Return the [X, Y] coordinate for the center point of the cell that contains the specified text.  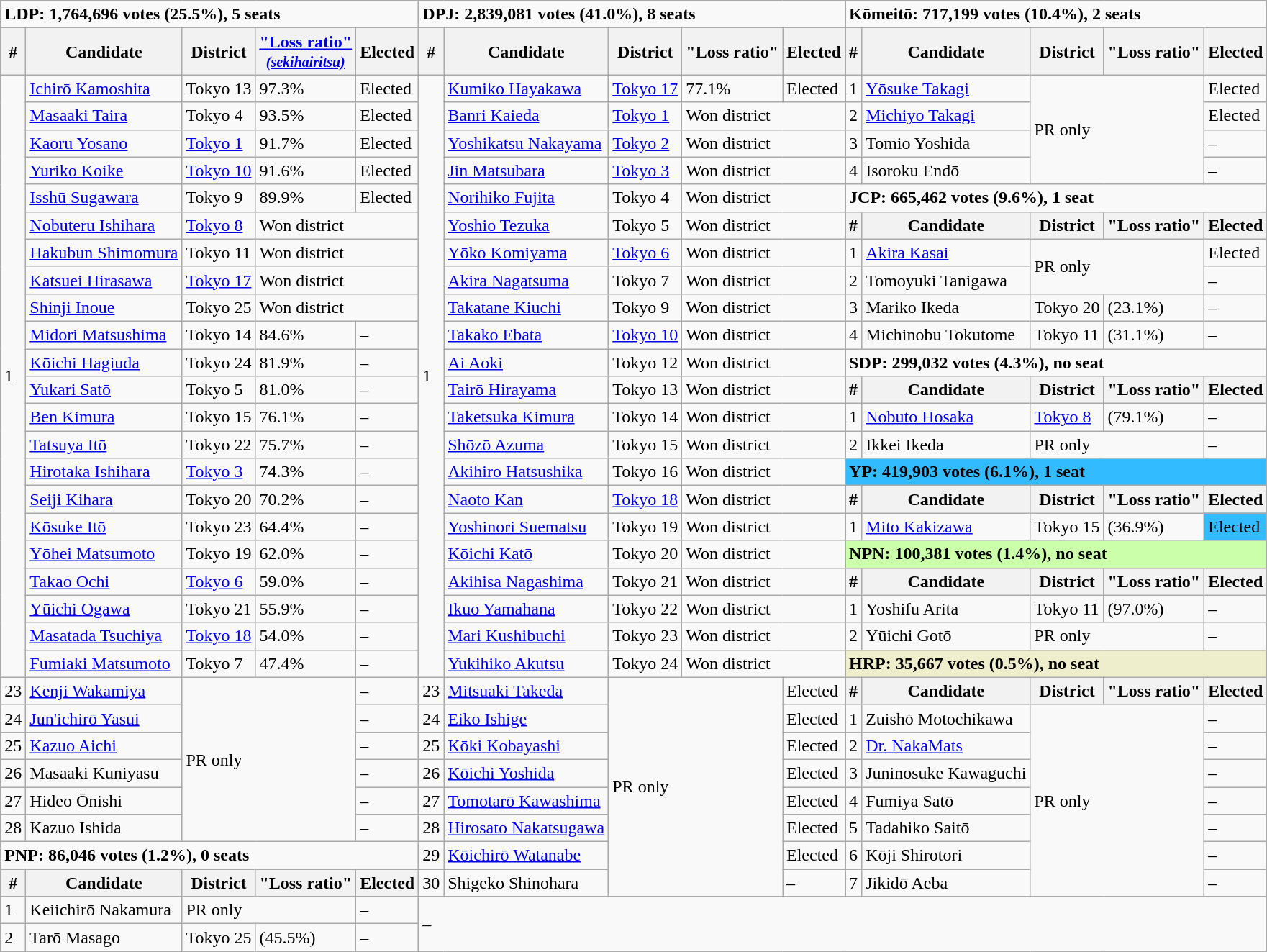
Banri Kaieda [527, 116]
Tomotarō Kawashima [527, 801]
Michinobu Tokutome [946, 335]
Jin Matsubara [527, 171]
Kazuo Aichi [104, 745]
Fumiya Satō [946, 801]
Isoroku Endō [946, 171]
Yōsuke Takagi [946, 89]
Mitsuaki Takeda [527, 691]
Masaaki Taira [104, 116]
Kōji Shirotori [946, 856]
SDP: 299,032 votes (4.3%), no seat [1056, 362]
Kazuo Ishida [104, 828]
93.5% [306, 116]
DPJ: 2,839,081 votes (41.0%), 8 seats [632, 14]
Seiji Kihara [104, 499]
HRP: 35,667 votes (0.5%), no seat [1056, 663]
"Loss ratio"(sekihairitsu) [306, 52]
Nobuteru Ishihara [104, 225]
Katsuei Hirasawa [104, 280]
(23.1%) [1154, 307]
Tomio Yoshida [946, 143]
Jikidō Aeba [946, 883]
6 [853, 856]
Yūichi Gotō [946, 636]
Akira Nagatsuma [527, 280]
(36.9%) [1154, 527]
Tokyo 16 [645, 472]
Tokyo 12 [645, 362]
Shōzō Azuma [527, 445]
Mito Kakizawa [946, 527]
Kōmeitō: 717,199 votes (10.4%), 2 seats [1056, 14]
77.1% [732, 89]
Nobuto Hosaka [946, 417]
Yukihiko Akutsu [527, 663]
Fumiaki Matsumoto [104, 663]
Taketsuka Kimura [527, 417]
(31.1%) [1154, 335]
Dr. NakaMats [946, 745]
Akira Kasai [946, 253]
Kōsuke Itō [104, 527]
Kōki Kobayashi [527, 745]
Ben Kimura [104, 417]
Yūichi Ogawa [104, 609]
81.9% [306, 362]
75.7% [306, 445]
Shigeko Shinohara [527, 883]
(97.0%) [1154, 609]
Yuriko Koike [104, 171]
NPN: 100,381 votes (1.4%), no seat [1056, 554]
Tairō Hirayama [527, 390]
74.3% [306, 472]
Ikkei Ikeda [946, 445]
Tadahiko Saitō [946, 828]
Kaoru Yosano [104, 143]
55.9% [306, 609]
47.4% [306, 663]
Akihiro Hatsushika [527, 472]
Michiyo Takagi [946, 116]
Tarō Masago [104, 938]
Naoto Kan [527, 499]
JCP: 665,462 votes (9.6%), 1 seat [1056, 198]
Yoshinori Suematsu [527, 527]
Ikuo Yamahana [527, 609]
91.6% [306, 171]
Hirotaka Ishihara [104, 472]
Jun'ichirō Yasui [104, 718]
Midori Matsushima [104, 335]
89.9% [306, 198]
97.3% [306, 89]
7 [853, 883]
Kumiko Hayakawa [527, 89]
91.7% [306, 143]
Kōichirō Watanabe [527, 856]
62.0% [306, 554]
Isshū Sugawara [104, 198]
Yoshifu Arita [946, 609]
Kōichi Katō [527, 554]
Keiichirō Nakamura [104, 910]
Masaaki Kuniyasu [104, 773]
Hideo Ōnishi [104, 801]
64.4% [306, 527]
Yukari Satō [104, 390]
Takao Ochi [104, 581]
Ai Aoki [527, 362]
Yōhei Matsumoto [104, 554]
Shinji Inoue [104, 307]
Masatada Tsuchiya [104, 636]
Mariko Ikeda [946, 307]
Takako Ebata [527, 335]
30 [432, 883]
84.6% [306, 335]
81.0% [306, 390]
Hakubun Shimomura [104, 253]
54.0% [306, 636]
Juninosuke Kawaguchi [946, 773]
Akihisa Nagashima [527, 581]
PNP: 86,046 votes (1.2%), 0 seats [210, 856]
(79.1%) [1154, 417]
LDP: 1,764,696 votes (25.5%), 5 seats [210, 14]
(45.5%) [306, 938]
Kenji Wakamiya [104, 691]
YP: 419,903 votes (6.1%), 1 seat [1056, 472]
Takatane Kiuchi [527, 307]
5 [853, 828]
70.2% [306, 499]
Tomoyuki Tanigawa [946, 280]
Yōko Komiyama [527, 253]
29 [432, 856]
76.1% [306, 417]
Kōichi Hagiuda [104, 362]
Mari Kushibuchi [527, 636]
59.0% [306, 581]
Hirosato Nakatsugawa [527, 828]
Zuishō Motochikawa [946, 718]
Kōichi Yoshida [527, 773]
Tokyo 2 [645, 143]
Yoshikatsu Nakayama [527, 143]
Yoshio Tezuka [527, 225]
Norihiko Fujita [527, 198]
Ichirō Kamoshita [104, 89]
Eiko Ishige [527, 718]
Tatsuya Itō [104, 445]
